Extract the (X, Y) coordinate from the center of the cell holding the provided text.  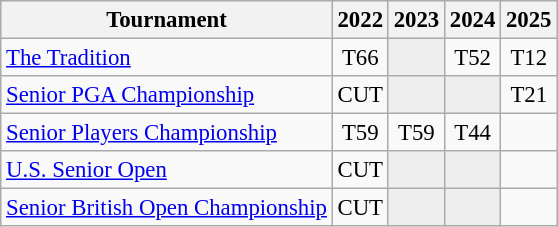
Tournament (166, 20)
U.S. Senior Open (166, 170)
2025 (529, 20)
Senior PGA Championship (166, 95)
T12 (529, 58)
T52 (472, 58)
The Tradition (166, 58)
T66 (360, 58)
T44 (472, 133)
T21 (529, 95)
2023 (416, 20)
Senior British Open Championship (166, 208)
2022 (360, 20)
Senior Players Championship (166, 133)
2024 (472, 20)
